Output the [X, Y] coordinate of the center of the cell containing the given text.  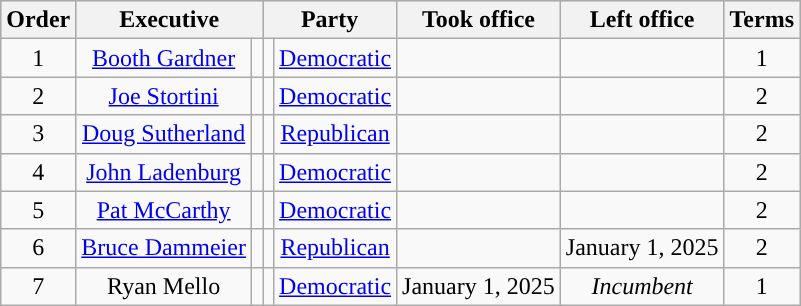
4 [38, 172]
Order [38, 20]
Booth Gardner [164, 58]
Took office [479, 20]
Doug Sutherland [164, 134]
Executive [170, 20]
Joe Stortini [164, 96]
6 [38, 248]
John Ladenburg [164, 172]
Left office [642, 20]
5 [38, 210]
Bruce Dammeier [164, 248]
Incumbent [642, 286]
7 [38, 286]
3 [38, 134]
Party [330, 20]
Pat McCarthy [164, 210]
Terms [762, 20]
Ryan Mello [164, 286]
